Determine the (x, y) coordinate at the center of the cell enclosing the given text.  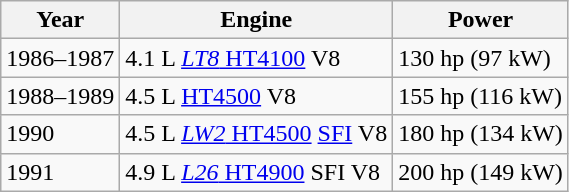
4.5 L HT4500 V8 (256, 96)
4.9 L L26 HT4900 SFI V8 (256, 172)
4.5 L LW2 HT4500 SFI V8 (256, 134)
Power (481, 20)
130 hp (97 kW) (481, 58)
1986–1987 (60, 58)
Year (60, 20)
180 hp (134 kW) (481, 134)
4.1 L LT8 HT4100 V8 (256, 58)
1988–1989 (60, 96)
1990 (60, 134)
Engine (256, 20)
1991 (60, 172)
155 hp (116 kW) (481, 96)
200 hp (149 kW) (481, 172)
